For the text-containing cell, return its midpoint in [x, y] coordinate format. 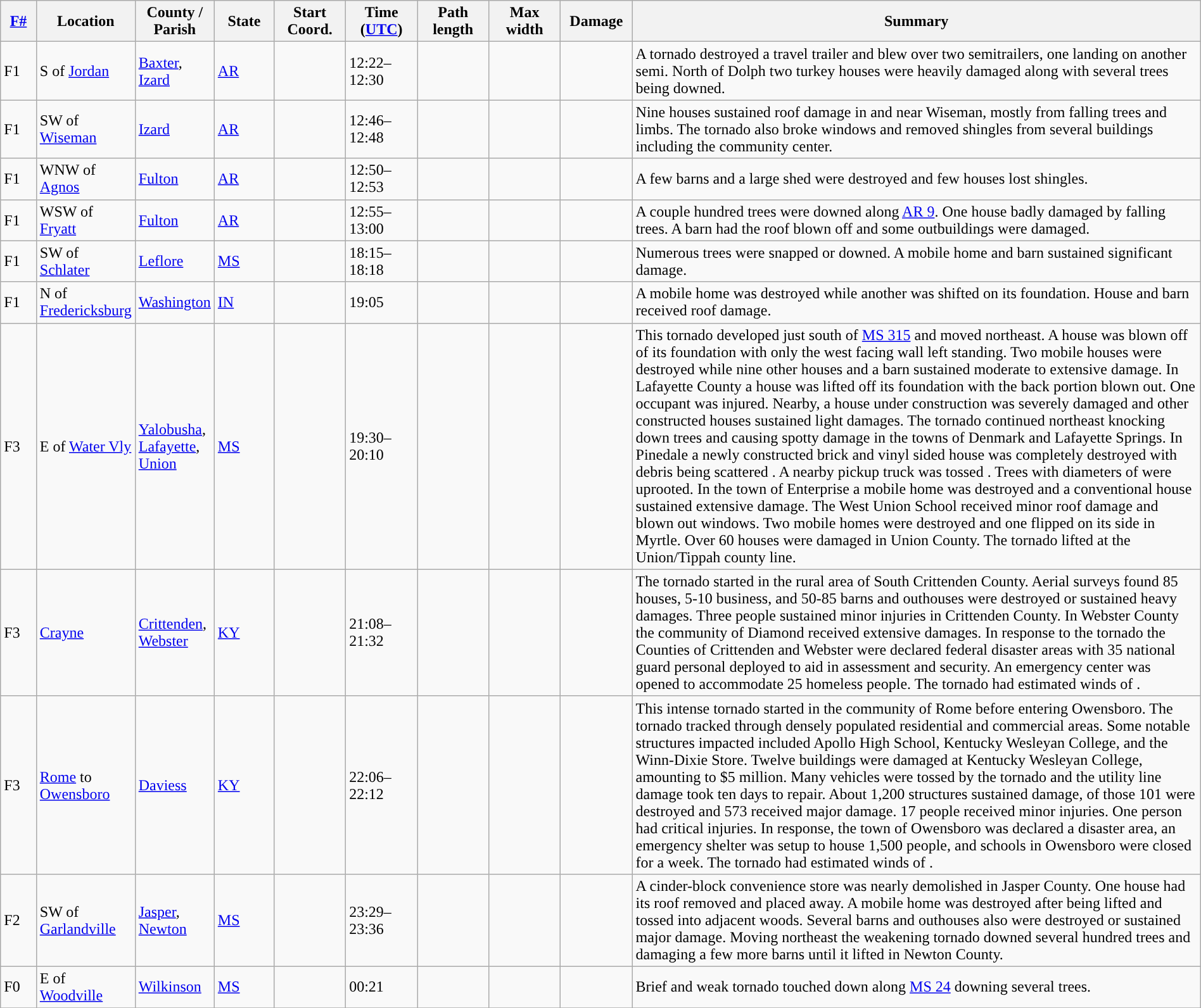
Baxter, Izard [175, 71]
Daviess [175, 785]
E of Water Vly [86, 446]
Time (UTC) [381, 22]
N of Fredericksburg [86, 303]
County / Parish [175, 22]
Izard [175, 129]
Brief and weak tornado touched down along MS 24 downing several trees. [916, 986]
21:08–21:32 [381, 633]
A mobile home was destroyed while another was shifted on its foundation. House and barn received roof damage. [916, 303]
Crayne [86, 633]
Crittenden, Webster [175, 633]
Damage [597, 22]
S of Jordan [86, 71]
WSW of Fryatt [86, 220]
Yalobusha, Lafayette, Union [175, 446]
12:46–12:48 [381, 129]
E of Woodville [86, 986]
00:21 [381, 986]
SW of Wiseman [86, 129]
F# [19, 22]
Location [86, 22]
19:30–20:10 [381, 446]
Rome to Owensboro [86, 785]
19:05 [381, 303]
12:50–12:53 [381, 179]
SW of Schlater [86, 261]
22:06–22:12 [381, 785]
Max width [524, 22]
12:22–12:30 [381, 71]
Wilkinson [175, 986]
F2 [19, 920]
Path length [454, 22]
Jasper, Newton [175, 920]
Leflore [175, 261]
18:15–18:18 [381, 261]
Washington [175, 303]
State [244, 22]
A few barns and a large shed were destroyed and few houses lost shingles. [916, 179]
23:29–23:36 [381, 920]
Numerous trees were snapped or downed. A mobile home and barn sustained significant damage. [916, 261]
Summary [916, 22]
F0 [19, 986]
12:55–13:00 [381, 220]
IN [244, 303]
Start Coord. [310, 22]
SW of Garlandville [86, 920]
WNW of Agnos [86, 179]
